Extract the (x, y) coordinate from the center of the cell holding the provided text.  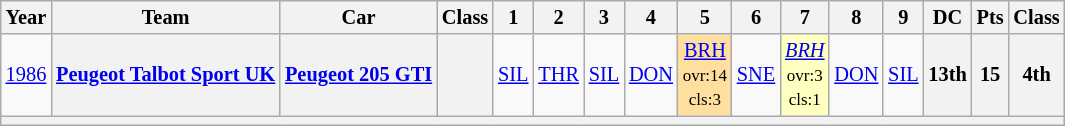
2 (558, 17)
8 (856, 17)
Peugeot 205 GTI (358, 75)
1 (513, 17)
3 (604, 17)
Team (166, 17)
Pts (990, 17)
Peugeot Talbot Sport UK (166, 75)
Car (358, 17)
4th (1037, 75)
5 (705, 17)
15 (990, 75)
4 (651, 17)
9 (903, 17)
6 (756, 17)
1986 (26, 75)
Year (26, 17)
13th (947, 75)
BRHovr:3cls:1 (804, 75)
7 (804, 17)
SNE (756, 75)
BRHovr:14cls:3 (705, 75)
THR (558, 75)
DC (947, 17)
